For the text-containing cell, return its midpoint in [x, y] coordinate format. 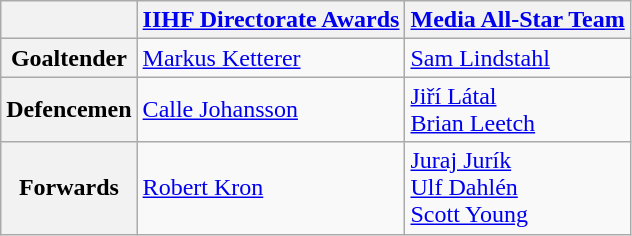
Jiří Látal Brian Leetch [518, 110]
Calle Johansson [271, 110]
Markus Ketterer [271, 58]
IIHF Directorate Awards [271, 20]
Juraj Jurík Ulf Dahlén Scott Young [518, 188]
Media All-Star Team [518, 20]
Sam Lindstahl [518, 58]
Goaltender [69, 58]
Robert Kron [271, 188]
Forwards [69, 188]
Defencemen [69, 110]
